Provide the [X, Y] coordinate of the cell's center where the given text is located.  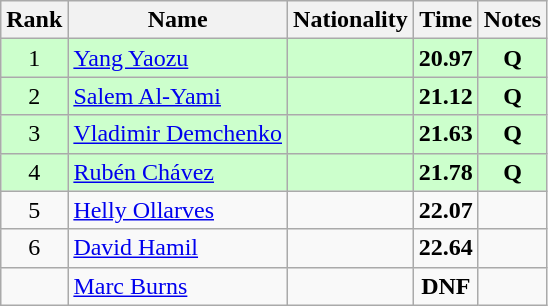
Nationality [351, 20]
6 [34, 248]
20.97 [446, 58]
22.07 [446, 210]
Rubén Chávez [178, 172]
21.12 [446, 96]
David Hamil [178, 248]
21.78 [446, 172]
DNF [446, 286]
Name [178, 20]
3 [34, 134]
Yang Yaozu [178, 58]
Time [446, 20]
Salem Al-Yami [178, 96]
4 [34, 172]
Notes [512, 20]
2 [34, 96]
Marc Burns [178, 286]
21.63 [446, 134]
Helly Ollarves [178, 210]
22.64 [446, 248]
Vladimir Demchenko [178, 134]
Rank [34, 20]
5 [34, 210]
1 [34, 58]
